Scan for the cell matching the given text and deliver its (X, Y) coordinate at center. 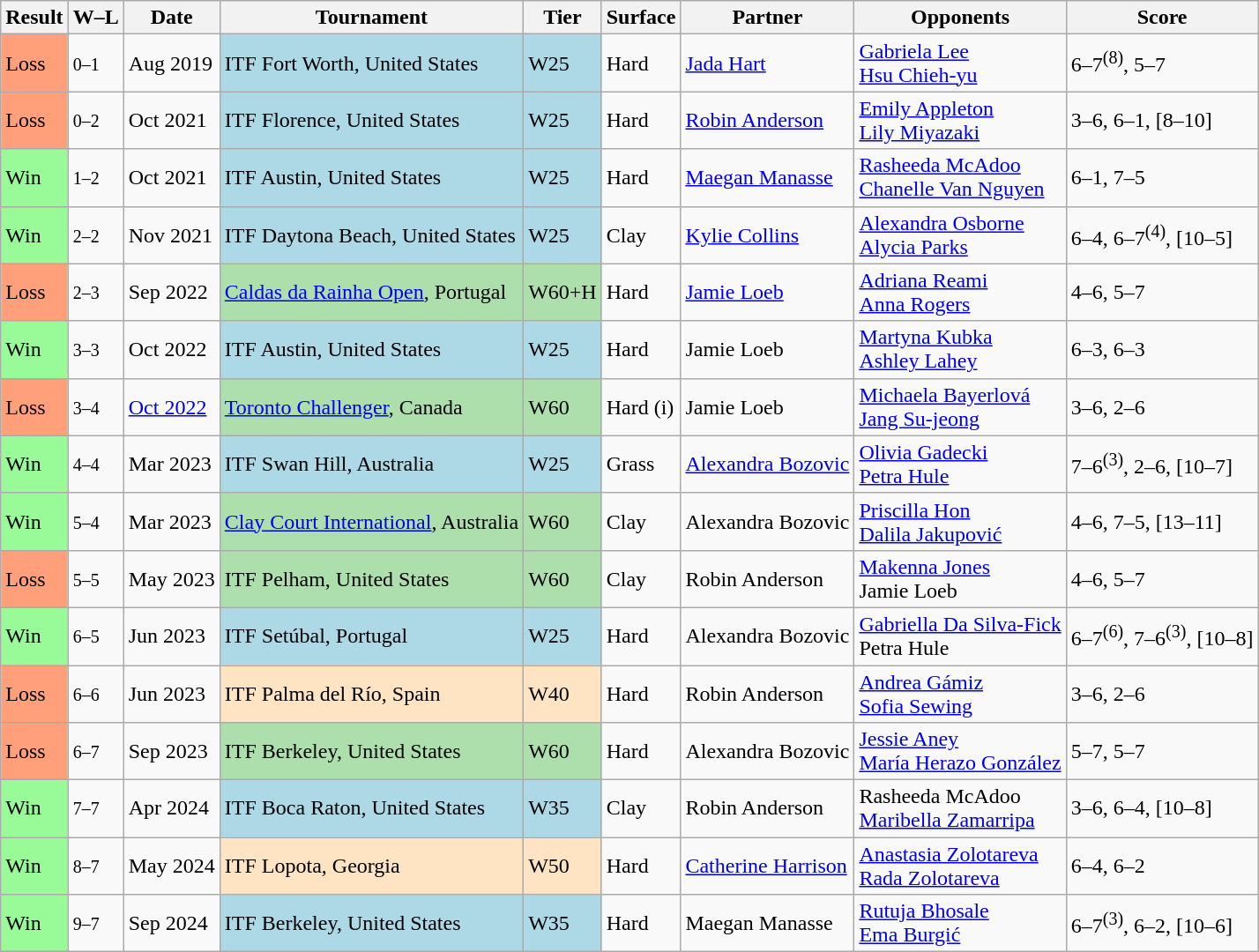
6–3, 6–3 (1162, 349)
May 2024 (171, 866)
Opponents (960, 18)
7–6(3), 2–6, [10–7] (1162, 464)
Toronto Challenger, Canada (371, 407)
Caldas da Rainha Open, Portugal (371, 293)
Rasheeda McAdoo Chanelle Van Nguyen (960, 178)
Makenna Jones Jamie Loeb (960, 578)
Sep 2023 (171, 751)
Gabriella Da Silva-Fick Petra Hule (960, 636)
Gabriela Lee Hsu Chieh-yu (960, 63)
Catherine Harrison (767, 866)
ITF Pelham, United States (371, 578)
9–7 (95, 924)
ITF Lopota, Georgia (371, 866)
6–7(6), 7–6(3), [10–8] (1162, 636)
ITF Boca Raton, United States (371, 809)
Aug 2019 (171, 63)
Jessie Aney María Herazo González (960, 751)
2–3 (95, 293)
5–4 (95, 522)
7–7 (95, 809)
Michaela Bayerlová Jang Su-jeong (960, 407)
4–4 (95, 464)
W–L (95, 18)
6–1, 7–5 (1162, 178)
8–7 (95, 866)
0–2 (95, 120)
6–7(8), 5–7 (1162, 63)
W50 (562, 866)
Emily Appleton Lily Miyazaki (960, 120)
ITF Setúbal, Portugal (371, 636)
Rutuja Bhosale Ema Burgić (960, 924)
Tier (562, 18)
Alexandra Osborne Alycia Parks (960, 234)
May 2023 (171, 578)
Kylie Collins (767, 234)
Partner (767, 18)
Sep 2024 (171, 924)
Nov 2021 (171, 234)
Surface (641, 18)
5–7, 5–7 (1162, 751)
1–2 (95, 178)
Result (34, 18)
6–7(3), 6–2, [10–6] (1162, 924)
Olivia Gadecki Petra Hule (960, 464)
Anastasia Zolotareva Rada Zolotareva (960, 866)
6–5 (95, 636)
6–4, 6–2 (1162, 866)
ITF Florence, United States (371, 120)
Jada Hart (767, 63)
Sep 2022 (171, 293)
6–4, 6–7(4), [10–5] (1162, 234)
W60+H (562, 293)
Priscilla Hon Dalila Jakupović (960, 522)
Tournament (371, 18)
Adriana Reami Anna Rogers (960, 293)
ITF Palma del Río, Spain (371, 693)
Score (1162, 18)
Rasheeda McAdoo Maribella Zamarripa (960, 809)
0–1 (95, 63)
6–7 (95, 751)
Clay Court International, Australia (371, 522)
ITF Daytona Beach, United States (371, 234)
2–2 (95, 234)
ITF Fort Worth, United States (371, 63)
3–6, 6–4, [10–8] (1162, 809)
3–6, 6–1, [8–10] (1162, 120)
W40 (562, 693)
6–6 (95, 693)
4–6, 7–5, [13–11] (1162, 522)
Hard (i) (641, 407)
3–3 (95, 349)
Andrea Gámiz Sofia Sewing (960, 693)
ITF Swan Hill, Australia (371, 464)
3–4 (95, 407)
Grass (641, 464)
Date (171, 18)
Martyna Kubka Ashley Lahey (960, 349)
Apr 2024 (171, 809)
5–5 (95, 578)
